Locate the cell with the specified text and output its (X, Y) center coordinate. 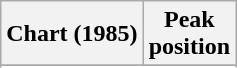
Peakposition (189, 34)
Chart (1985) (72, 34)
